Scan for the cell matching the given text and deliver its (X, Y) coordinate at center. 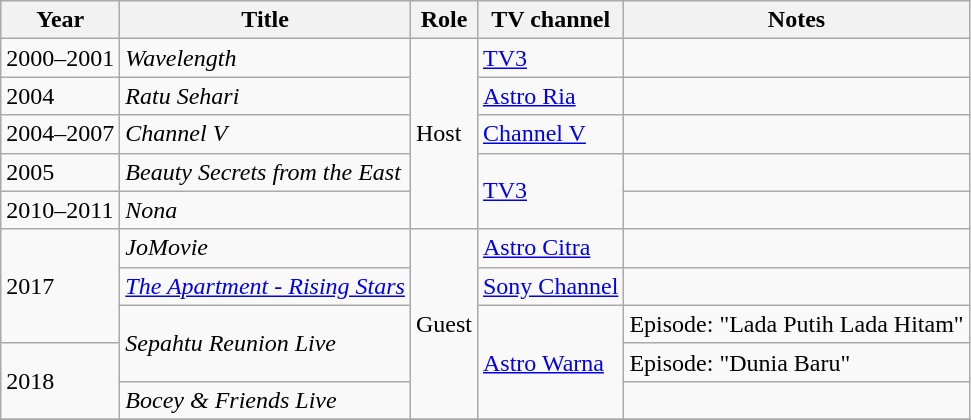
Host (444, 134)
2005 (60, 172)
2017 (60, 286)
2010–2011 (60, 210)
Bocey & Friends Live (266, 400)
2004 (60, 96)
Astro Warna (550, 362)
The Apartment - Rising Stars (266, 286)
Wavelength (266, 58)
Episode: "Lada Putih Lada Hitam" (796, 324)
Role (444, 20)
Sepahtu Reunion Live (266, 343)
Astro Ria (550, 96)
TV channel (550, 20)
2018 (60, 381)
Title (266, 20)
Beauty Secrets from the East (266, 172)
JoMovie (266, 248)
Guest (444, 324)
Year (60, 20)
Ratu Sehari (266, 96)
Episode: "Dunia Baru" (796, 362)
2004–2007 (60, 134)
Sony Channel (550, 286)
2000–2001 (60, 58)
Notes (796, 20)
Nona (266, 210)
Astro Citra (550, 248)
